Return the (x, y) coordinate for the center point of the cell that contains the specified text.  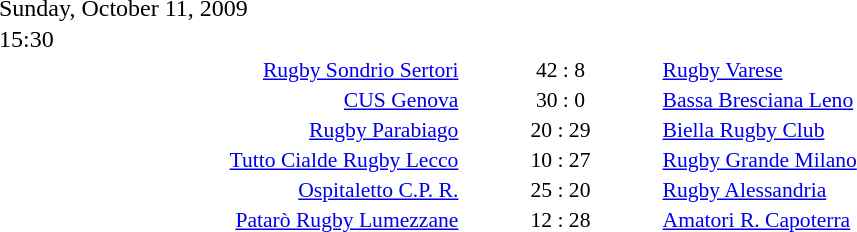
10 : 27 (560, 160)
25 : 20 (560, 190)
20 : 29 (560, 130)
30 : 0 (560, 100)
42 : 8 (560, 70)
